For the text-containing cell, return its midpoint in (X, Y) coordinate format. 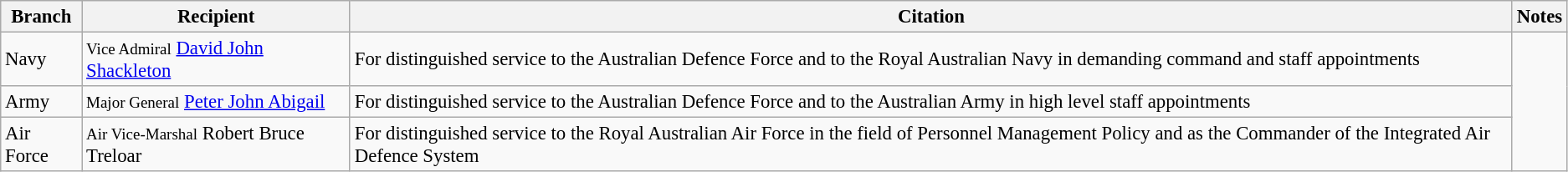
Recipient (216, 17)
For distinguished service to the Australian Defence Force and to the Australian Army in high level staff appointments (930, 102)
Navy (42, 60)
Branch (42, 17)
Citation (930, 17)
Notes (1540, 17)
Air Force (42, 145)
Major General Peter John Abigail (216, 102)
Army (42, 102)
Air Vice-Marshal Robert Bruce Treloar (216, 145)
For distinguished service to the Australian Defence Force and to the Royal Australian Navy in demanding command and staff appointments (930, 60)
Vice Admiral David John Shackleton (216, 60)
